Scan for the cell matching the given text and deliver its (X, Y) coordinate at center. 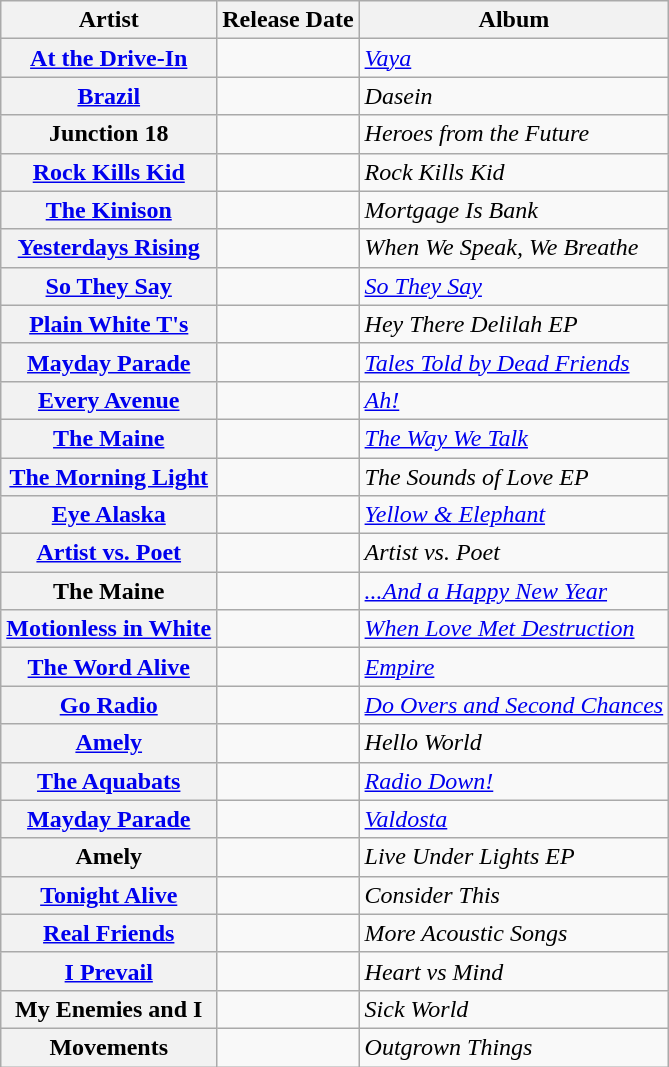
Outgrown Things (514, 1047)
Yesterdays Rising (109, 248)
Dasein (514, 96)
Heart vs Mind (514, 971)
Every Avenue (109, 400)
At the Drive-In (109, 58)
Movements (109, 1047)
Hello World (514, 743)
Hey There Delilah EP (514, 324)
Junction 18 (109, 134)
Go Radio (109, 705)
The Way We Talk (514, 438)
Vaya (514, 58)
My Enemies and I (109, 1009)
Motionless in White (109, 629)
Real Friends (109, 933)
Sick World (514, 1009)
Brazil (109, 96)
Tonight Alive (109, 895)
The Sounds of Love EP (514, 477)
Do Overs and Second Chances (514, 705)
Mortgage Is Bank (514, 210)
More Acoustic Songs (514, 933)
Valdosta (514, 819)
...And a Happy New Year (514, 591)
Release Date (288, 20)
The Kinison (109, 210)
Artist (109, 20)
Album (514, 20)
Consider This (514, 895)
The Word Alive (109, 667)
Eye Alaska (109, 515)
When Love Met Destruction (514, 629)
Live Under Lights EP (514, 857)
Empire (514, 667)
Plain White T's (109, 324)
Radio Down! (514, 781)
Heroes from the Future (514, 134)
The Aquabats (109, 781)
Tales Told by Dead Friends (514, 362)
When We Speak, We Breathe (514, 248)
The Morning Light (109, 477)
Ah! (514, 400)
Yellow & Elephant (514, 515)
I Prevail (109, 971)
